Find where the given text appears and provide that cell's center as (x, y) coordinate. 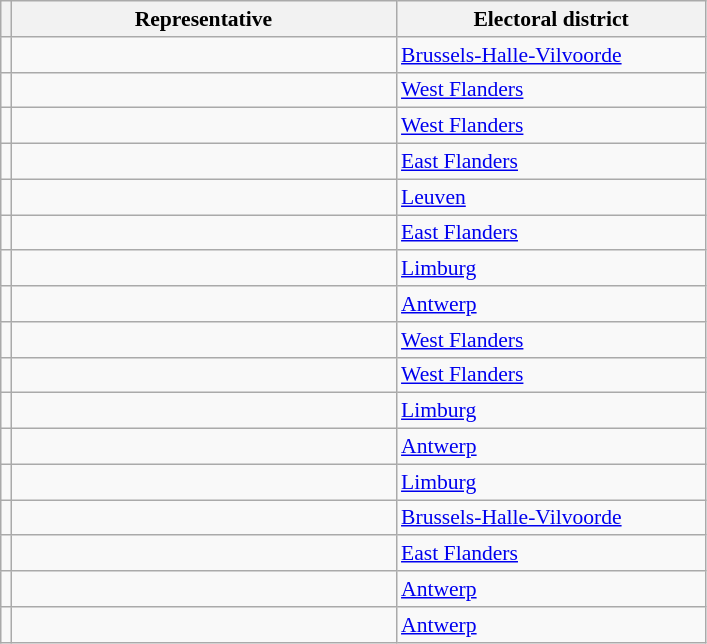
Representative (204, 19)
Leuven (551, 197)
Electoral district (551, 19)
